Determine the (X, Y) coordinate at the center of the cell enclosing the given text.  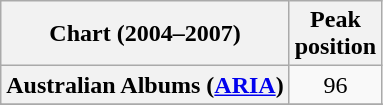
Chart (2004–2007) (145, 34)
Australian Albums (ARIA) (145, 85)
96 (335, 85)
Peakposition (335, 34)
